Locate the cell with the specified text and output its (x, y) center coordinate. 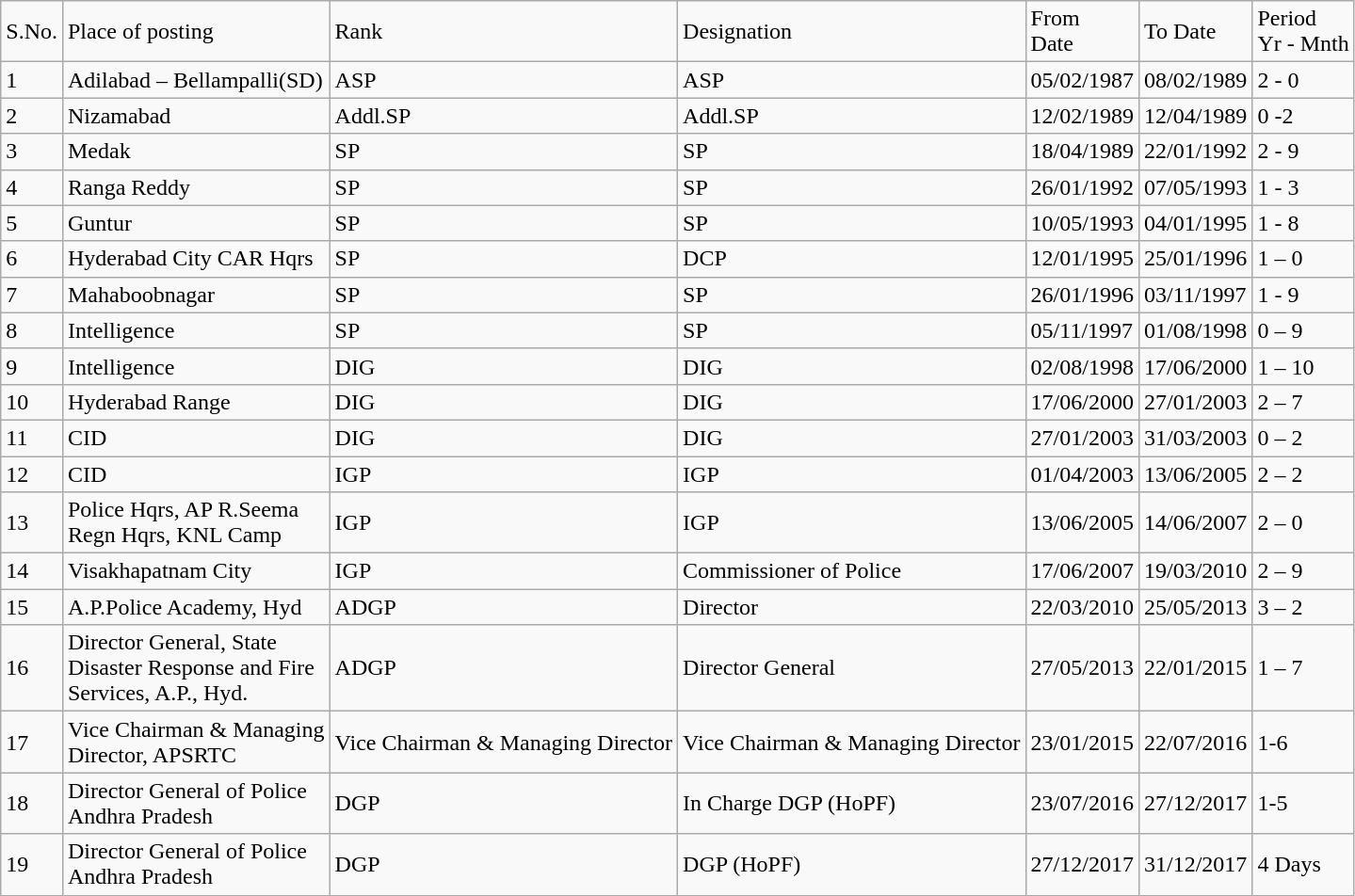
2 – 2 (1303, 473)
17/06/2007 (1082, 571)
S.No. (32, 32)
4 Days (1303, 864)
Adilabad – Bellampalli(SD) (196, 80)
DGP (HoPF) (852, 864)
22/03/2010 (1082, 607)
0 – 2 (1303, 438)
23/01/2015 (1082, 742)
Mahaboobnagar (196, 295)
05/02/1987 (1082, 80)
1 - 3 (1303, 187)
Ranga Reddy (196, 187)
To Date (1195, 32)
Place of posting (196, 32)
18/04/1989 (1082, 152)
17 (32, 742)
FromDate (1082, 32)
15 (32, 607)
A.P.Police Academy, Hyd (196, 607)
3 – 2 (1303, 607)
14/06/2007 (1195, 523)
01/08/1998 (1195, 330)
23/07/2016 (1082, 804)
Director General, StateDisaster Response and FireServices, A.P., Hyd. (196, 668)
01/04/2003 (1082, 473)
26/01/1992 (1082, 187)
12/02/1989 (1082, 116)
02/08/1998 (1082, 366)
1 (32, 80)
07/05/1993 (1195, 187)
PeriodYr - Mnth (1303, 32)
Director General (852, 668)
25/05/2013 (1195, 607)
1-6 (1303, 742)
0 -2 (1303, 116)
16 (32, 668)
11 (32, 438)
22/01/1992 (1195, 152)
08/02/1989 (1195, 80)
2 - 0 (1303, 80)
Police Hqrs, AP R.SeemaRegn Hqrs, KNL Camp (196, 523)
13 (32, 523)
4 (32, 187)
12/01/1995 (1082, 259)
2 – 0 (1303, 523)
2 – 7 (1303, 402)
04/01/1995 (1195, 223)
27/05/2013 (1082, 668)
DCP (852, 259)
Hyderabad Range (196, 402)
10/05/1993 (1082, 223)
1 - 8 (1303, 223)
22/01/2015 (1195, 668)
Nizamabad (196, 116)
2 (32, 116)
14 (32, 571)
03/11/1997 (1195, 295)
3 (32, 152)
1 – 0 (1303, 259)
Medak (196, 152)
0 – 9 (1303, 330)
19 (32, 864)
6 (32, 259)
5 (32, 223)
22/07/2016 (1195, 742)
Guntur (196, 223)
2 – 9 (1303, 571)
Commissioner of Police (852, 571)
In Charge DGP (HoPF) (852, 804)
26/01/1996 (1082, 295)
1-5 (1303, 804)
05/11/1997 (1082, 330)
Rank (504, 32)
1 - 9 (1303, 295)
19/03/2010 (1195, 571)
Vice Chairman & ManagingDirector, APSRTC (196, 742)
Hyderabad City CAR Hqrs (196, 259)
8 (32, 330)
12/04/1989 (1195, 116)
10 (32, 402)
18 (32, 804)
31/03/2003 (1195, 438)
31/12/2017 (1195, 864)
1 – 7 (1303, 668)
7 (32, 295)
Director (852, 607)
2 - 9 (1303, 152)
Designation (852, 32)
9 (32, 366)
25/01/1996 (1195, 259)
1 – 10 (1303, 366)
12 (32, 473)
Visakhapatnam City (196, 571)
